Output the [x, y] coordinate of the center of the cell containing the given text.  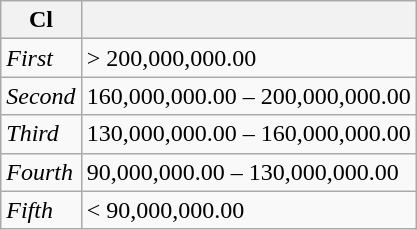
Cl [41, 20]
First [41, 58]
90,000,000.00 – 130,000,000.00 [248, 172]
Fifth [41, 210]
< 90,000,000.00 [248, 210]
Second [41, 96]
> 200,000,000.00 [248, 58]
160,000,000.00 – 200,000,000.00 [248, 96]
Fourth [41, 172]
130,000,000.00 – 160,000,000.00 [248, 134]
Third [41, 134]
